Capture the cell that displays the provided text and extract its [x, y] central coordinate. 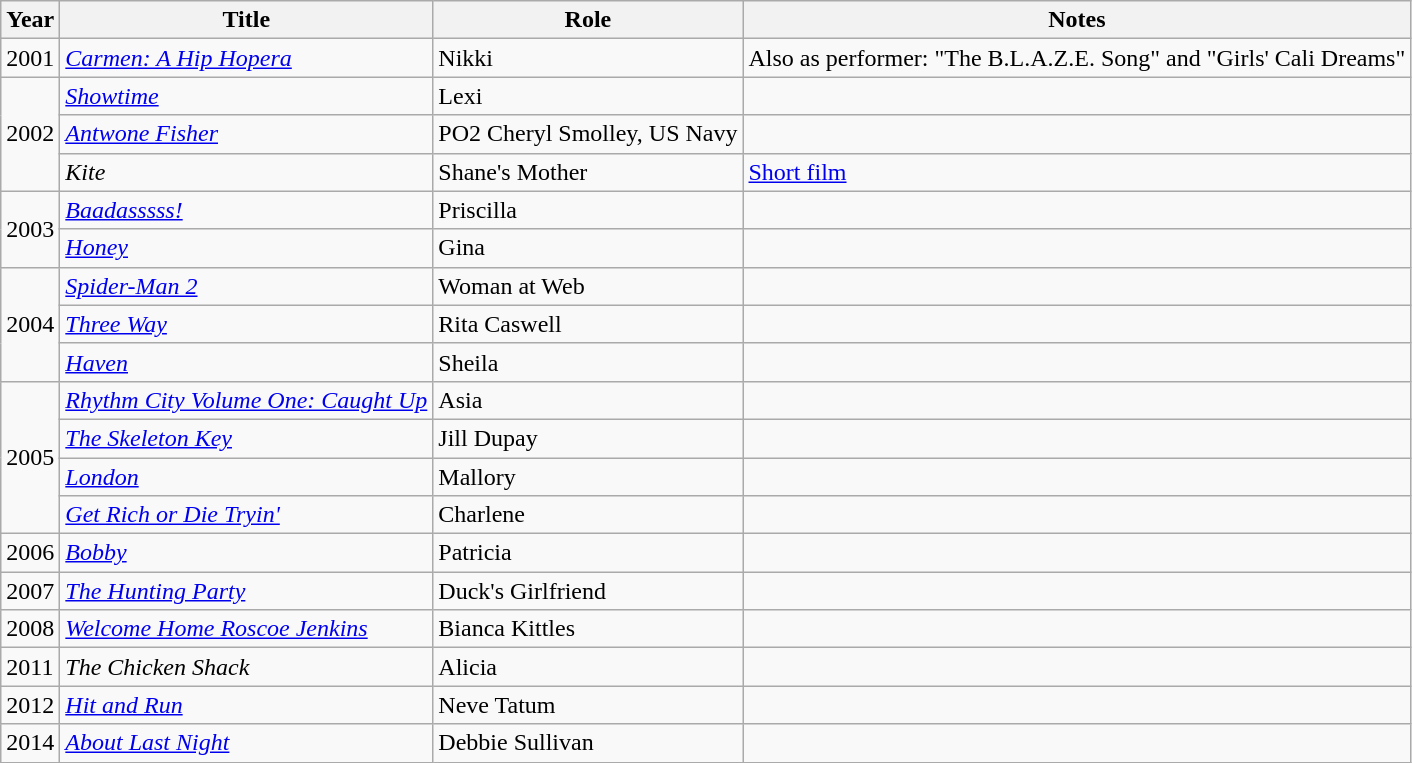
2002 [30, 134]
Patricia [588, 553]
Showtime [246, 96]
2005 [30, 457]
Bianca Kittles [588, 629]
The Hunting Party [246, 591]
Alicia [588, 667]
2007 [30, 591]
About Last Night [246, 743]
The Skeleton Key [246, 438]
Nikki [588, 58]
Three Way [246, 324]
Woman at Web [588, 286]
Asia [588, 400]
2014 [30, 743]
Rhythm City Volume One: Caught Up [246, 400]
London [246, 477]
Gina [588, 248]
Jill Dupay [588, 438]
Lexi [588, 96]
Year [30, 20]
Haven [246, 362]
Get Rich or Die Tryin' [246, 515]
2008 [30, 629]
2004 [30, 324]
Also as performer: "The B.L.A.Z.E. Song" and "Girls' Cali Dreams" [1077, 58]
Baadasssss! [246, 210]
2011 [30, 667]
Title [246, 20]
Honey [246, 248]
Debbie Sullivan [588, 743]
Priscilla [588, 210]
Welcome Home Roscoe Jenkins [246, 629]
Sheila [588, 362]
Shane's Mother [588, 172]
PO2 Cheryl Smolley, US Navy [588, 134]
Rita Caswell [588, 324]
2001 [30, 58]
Neve Tatum [588, 705]
Duck's Girlfriend [588, 591]
The Chicken Shack [246, 667]
Antwone Fisher [246, 134]
Charlene [588, 515]
2012 [30, 705]
Notes [1077, 20]
Carmen: A Hip Hopera [246, 58]
2006 [30, 553]
Spider-Man 2 [246, 286]
Short film [1077, 172]
Role [588, 20]
2003 [30, 229]
Mallory [588, 477]
Kite [246, 172]
Hit and Run [246, 705]
Bobby [246, 553]
